Capture the cell that displays the provided text and extract its [x, y] central coordinate. 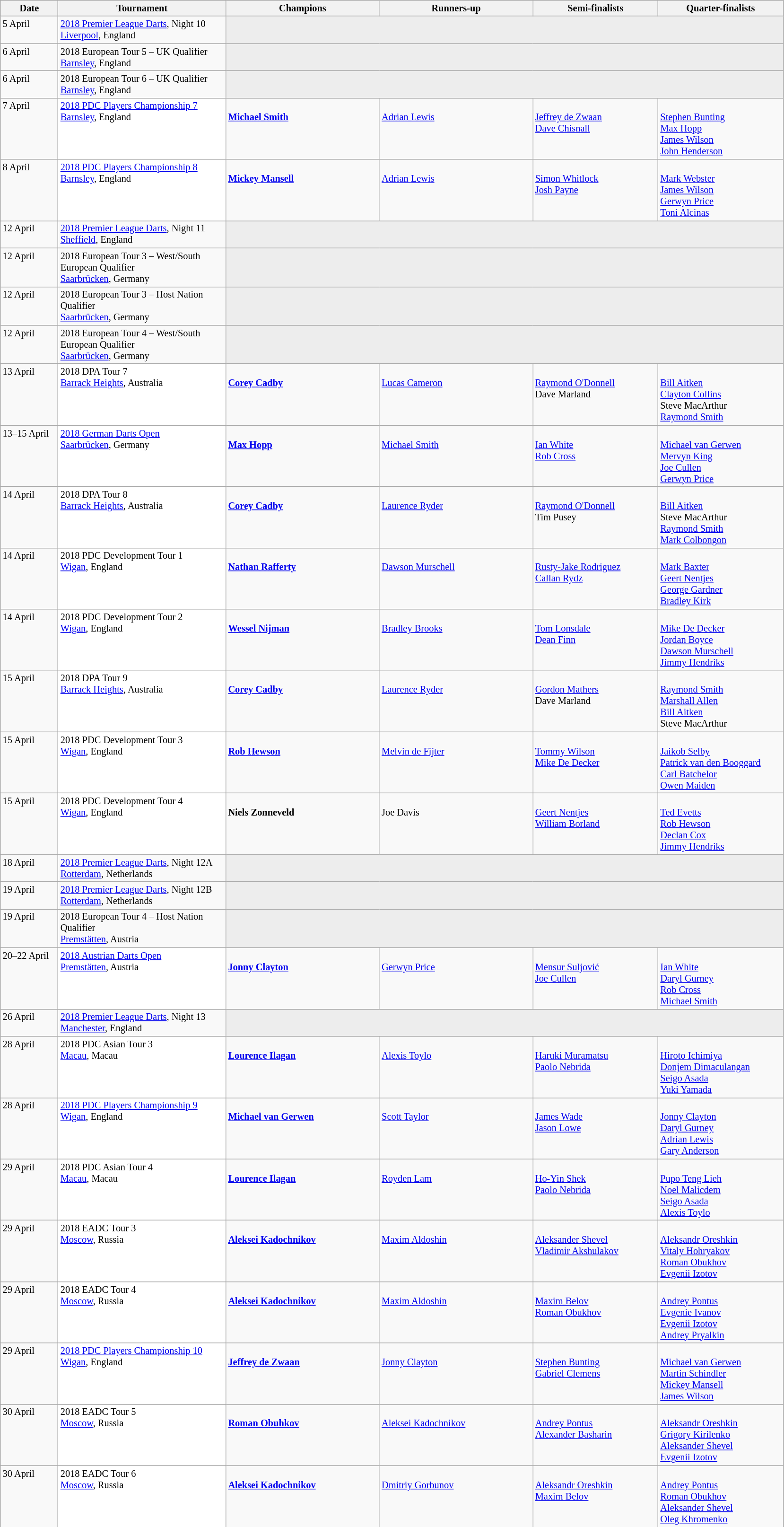
Mark Baxter Geert Nentjes George Gardner Bradley Kirk [721, 579]
Maxim Belov Roman Obukhov [596, 1312]
Wessel Nijman [303, 640]
Raymond O'Donnell Dave Marland [596, 395]
2018 PDC Asian Tour 4Macau, Macau [142, 1190]
Stephen Bunting Max Hopp James Wilson John Henderson [721, 129]
Dawson Murschell [456, 579]
Mark Webster James Wilson Gerwyn Price Toni Alcinas [721, 190]
2018 DPA Tour 9Barrack Heights, Australia [142, 701]
2018 PDC Development Tour 1Wigan, England [142, 579]
2018 Premier League Darts, Night 12A Rotterdam, Netherlands [142, 868]
Royden Lam [456, 1190]
Date [29, 8]
Bill Aitken Clayton Collins Steve MacArthur Raymond Smith [721, 395]
Bill Aitken Steve MacArthur Raymond Smith Mark Colbongon [721, 517]
Andrey Pontus Alexander Basharin [596, 1435]
Michael van Gerwen Martin Schindler Mickey Mansell James Wilson [721, 1374]
Mike De Decker Jordan Boyce Dawson Murschell Jimmy Hendriks [721, 640]
2018 EADC Tour 3Moscow, Russia [142, 1251]
Jaikob Selby Patrick van den Booggard Carl Batchelor Owen Maiden [721, 763]
Andrey Pontus Evgenie Ivanov Evgenii Izotov Andrey Pryalkin [721, 1312]
Melvin de Fijter [456, 763]
Gordon Mathers Dave Marland [596, 701]
Haruki Muramatsu Paolo Nebrida [596, 1067]
Niels Zonneveld [303, 824]
Semi-finalists [596, 8]
2018 European Tour 3 – Host Nation Qualifier Saarbrücken, Germany [142, 306]
Pupo Teng Lieh Noel Malicdem Seigo Asada Alexis Toylo [721, 1190]
Rob Hewson [303, 763]
Aleksandr Oreshkin Grigory Kirilenko Aleksander Shevel Evgenii Izotov [721, 1435]
7 April [29, 129]
Champions [303, 8]
Tom Lonsdale Dean Finn [596, 640]
26 April [29, 1023]
Quarter-finalists [721, 8]
Ted Evetts Rob Hewson Declan Cox Jimmy Hendriks [721, 824]
Tournament [142, 8]
2018 PDC Players Championship 8Barnsley, England [142, 190]
Joe Davis [456, 824]
2018 PDC Players Championship 7Barnsley, England [142, 129]
2018 Premier League Darts, Night 10 Liverpool, England [142, 30]
2018 Premier League Darts, Night 13 Manchester, England [142, 1023]
2018 PDC Development Tour 4Wigan, England [142, 824]
13–15 April [29, 456]
Rusty-Jake Rodriguez Callan Rydz [596, 579]
13 April [29, 395]
Jeffrey de Zwaan [303, 1374]
Ian White Rob Cross [596, 456]
2018 Premier League Darts, Night 11 Sheffield, England [142, 234]
Ian White Daryl Gurney Rob Cross Michael Smith [721, 978]
Stephen Bunting Gabriel Clemens [596, 1374]
Aleksandr Oreshkin Vitaly Hohryakov Roman Obukhov Evgenii Izotov [721, 1251]
Dmitriy Gorbunov [456, 1496]
20–22 April [29, 978]
18 April [29, 868]
2018 European Tour 4 – Host Nation Qualifier Premstätten, Austria [142, 928]
2018 EADC Tour 4Moscow, Russia [142, 1312]
Ho-Yin Shek Paolo Nebrida [596, 1190]
Alexis Toylo [456, 1067]
Michael van Gerwen Mervyn King Joe Cullen Gerwyn Price [721, 456]
Roman Obuhkov [303, 1435]
James Wade Jason Lowe [596, 1128]
Gerwyn Price [456, 978]
2018 European Tour 6 – UK Qualifier Barnsley, England [142, 84]
2018 German Darts OpenSaarbrücken, Germany [142, 456]
Jeffrey de Zwaan Dave Chisnall [596, 129]
Tommy Wilson Mike De Decker [596, 763]
2018 PDC Players Championship 9Wigan, England [142, 1128]
Mickey Mansell [303, 190]
2018 PDC Players Championship 10Wigan, England [142, 1374]
Max Hopp [303, 456]
Aleksander Shevel Vladimir Akshulakov [596, 1251]
Simon Whitlock Josh Payne [596, 190]
2018 European Tour 3 – West/South European Qualifier Saarbrücken, Germany [142, 267]
Raymond O'Donnell Tim Pusey [596, 517]
Aleksandr Oreshkin Maxim Belov [596, 1496]
2018 DPA Tour 8Barrack Heights, Australia [142, 517]
Lucas Cameron [456, 395]
2018 PDC Asian Tour 3Macau, Macau [142, 1067]
Runners-up [456, 8]
Nathan Rafferty [303, 579]
2018 European Tour 5 – UK Qualifier Barnsley, England [142, 57]
Jonny Clayton Daryl Gurney Adrian Lewis Gary Anderson [721, 1128]
Hiroto Ichimiya Donjem Dimaculangan Seigo Asada Yuki Yamada [721, 1067]
2018 Austrian Darts OpenPremstätten, Austria [142, 978]
2018 PDC Development Tour 2Wigan, England [142, 640]
5 April [29, 30]
2018 EADC Tour 6Moscow, Russia [142, 1496]
Michael van Gerwen [303, 1128]
Raymond Smith Marshall Allen Bill Aitken Steve MacArthur [721, 701]
8 April [29, 190]
Scott Taylor [456, 1128]
Geert Nentjes William Borland [596, 824]
2018 EADC Tour 5Moscow, Russia [142, 1435]
Bradley Brooks [456, 640]
2018 DPA Tour 7Barrack Heights, Australia [142, 395]
2018 PDC Development Tour 3Wigan, England [142, 763]
2018 European Tour 4 – West/South European Qualifier Saarbrücken, Germany [142, 344]
2018 Premier League Darts, Night 12B Rotterdam, Netherlands [142, 895]
Mensur Suljović Joe Cullen [596, 978]
Andrey Pontus Roman Obukhov Aleksander Shevel Oleg Khromenko [721, 1496]
